Locate the cell with the specified text and output its (X, Y) center coordinate. 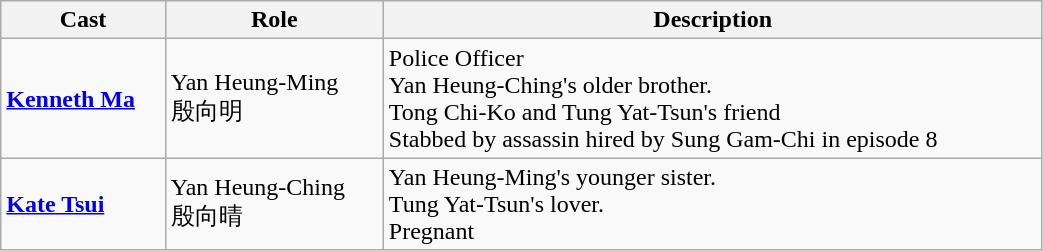
Cast (83, 20)
Role (274, 20)
Yan Heung-Ming 殷向明 (274, 98)
Description (712, 20)
Police Officer Yan Heung-Ching's older brother. Tong Chi-Ko and Tung Yat-Tsun's friend Stabbed by assassin hired by Sung Gam-Chi in episode 8 (712, 98)
Yan Heung-Ming's younger sister. Tung Yat-Tsun's lover. Pregnant (712, 204)
Kate Tsui (83, 204)
Yan Heung-Ching 殷向晴 (274, 204)
Kenneth Ma (83, 98)
